Pinpoint the cell where the given text exists, returning its (X, Y) midpoint coordinate. 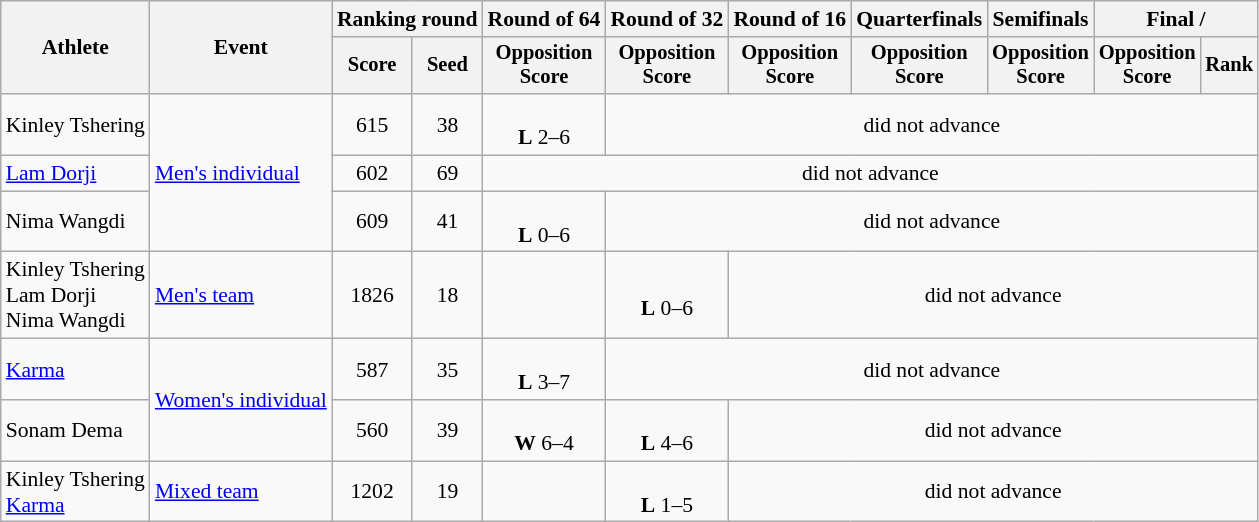
Kinley Tshering (76, 124)
1826 (372, 296)
Event (241, 48)
Round of 16 (790, 19)
Score (372, 66)
Sonam Dema (76, 430)
W 6–4 (544, 430)
Nima Wangdi (76, 222)
Men's individual (241, 173)
18 (447, 296)
Quarterfinals (919, 19)
560 (372, 430)
Athlete (76, 48)
19 (447, 492)
602 (372, 174)
L 1–5 (666, 492)
L 4–6 (666, 430)
69 (447, 174)
L 3–7 (544, 370)
Women's individual (241, 400)
39 (447, 430)
35 (447, 370)
Semifinals (1040, 19)
Round of 64 (544, 19)
38 (447, 124)
Kinley TsheringKarma (76, 492)
609 (372, 222)
Lam Dorji (76, 174)
Mixed team (241, 492)
Kinley TsheringLam DorjiNima Wangdi (76, 296)
587 (372, 370)
Rank (1229, 66)
Round of 32 (666, 19)
Ranking round (408, 19)
Seed (447, 66)
615 (372, 124)
Karma (76, 370)
Final / (1176, 19)
1202 (372, 492)
Men's team (241, 296)
L 2–6 (544, 124)
41 (447, 222)
